Pinpoint the cell where the given text exists, returning its (X, Y) midpoint coordinate. 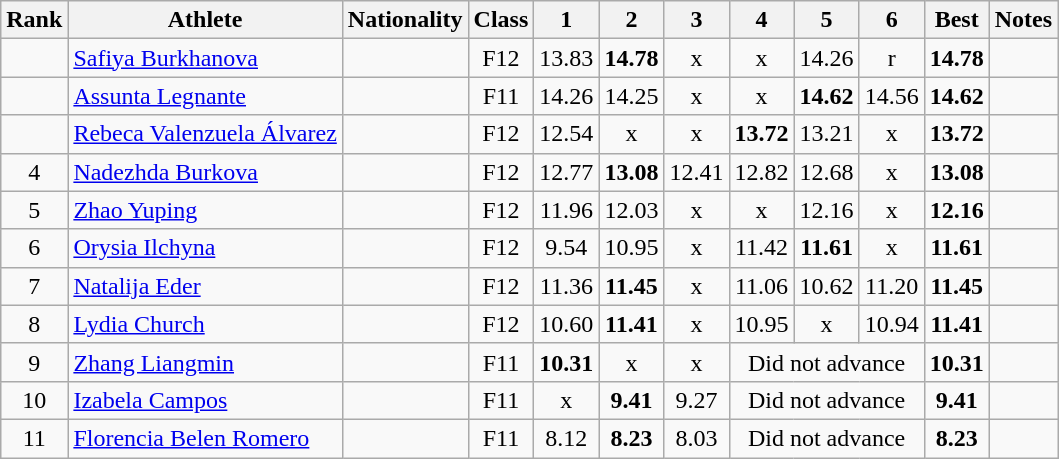
Zhang Liangmin (205, 362)
10.62 (826, 286)
11 (34, 438)
13.83 (566, 58)
9.54 (566, 248)
13.21 (826, 134)
14.25 (632, 96)
10.94 (892, 324)
Safiya Burkhanova (205, 58)
11.20 (892, 286)
9 (34, 362)
Notes (1023, 20)
Florencia Belen Romero (205, 438)
12.54 (566, 134)
Lydia Church (205, 324)
8.12 (566, 438)
1 (566, 20)
11.96 (566, 210)
12.68 (826, 172)
Athlete (205, 20)
12.77 (566, 172)
Rebeca Valenzuela Álvarez (205, 134)
r (892, 58)
12.03 (632, 210)
11.06 (762, 286)
8.03 (696, 438)
Zhao Yuping (205, 210)
12.82 (762, 172)
2 (632, 20)
8 (34, 324)
7 (34, 286)
3 (696, 20)
Class (501, 20)
Best (956, 20)
11.42 (762, 248)
Rank (34, 20)
Natalija Eder (205, 286)
Nadezhda Burkova (205, 172)
11.36 (566, 286)
Izabela Campos (205, 400)
Nationality (405, 20)
Orysia Ilchyna (205, 248)
10 (34, 400)
Assunta Legnante (205, 96)
12.41 (696, 172)
10.60 (566, 324)
14.56 (892, 96)
9.27 (696, 400)
